Detect which cell encompasses the target text, then output its (x, y) center coordinate. 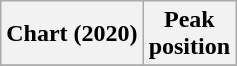
Chart (2020) (72, 34)
Peakposition (189, 34)
